Capture the cell that displays the provided text and extract its (X, Y) central coordinate. 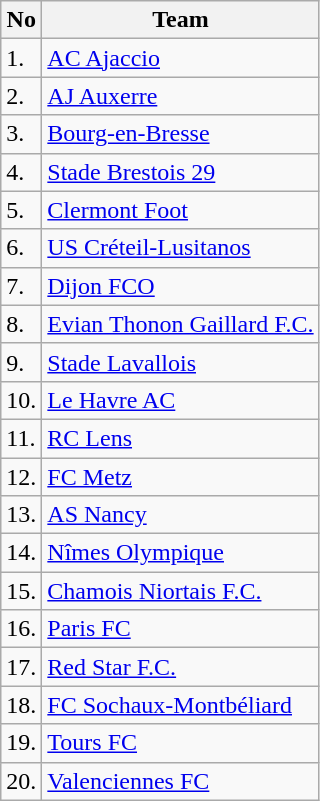
FC Metz (180, 477)
6. (22, 248)
14. (22, 553)
No (22, 20)
Stade Lavallois (180, 362)
9. (22, 362)
Paris FC (180, 629)
Nîmes Olympique (180, 553)
20. (22, 781)
2. (22, 96)
11. (22, 438)
AC Ajaccio (180, 58)
15. (22, 591)
FC Sochaux-Montbéliard (180, 705)
8. (22, 324)
Team (180, 20)
17. (22, 667)
AS Nancy (180, 515)
AJ Auxerre (180, 96)
13. (22, 515)
4. (22, 172)
Stade Brestois 29 (180, 172)
16. (22, 629)
Valenciennes FC (180, 781)
Tours FC (180, 743)
Clermont Foot (180, 210)
1. (22, 58)
Bourg-en-Bresse (180, 134)
3. (22, 134)
7. (22, 286)
5. (22, 210)
10. (22, 400)
RC Lens (180, 438)
Le Havre AC (180, 400)
12. (22, 477)
Dijon FCO (180, 286)
Chamois Niortais F.C. (180, 591)
19. (22, 743)
Red Star F.C. (180, 667)
US Créteil-Lusitanos (180, 248)
18. (22, 705)
Evian Thonon Gaillard F.C. (180, 324)
